Pinpoint the cell where the given text exists, returning its (X, Y) midpoint coordinate. 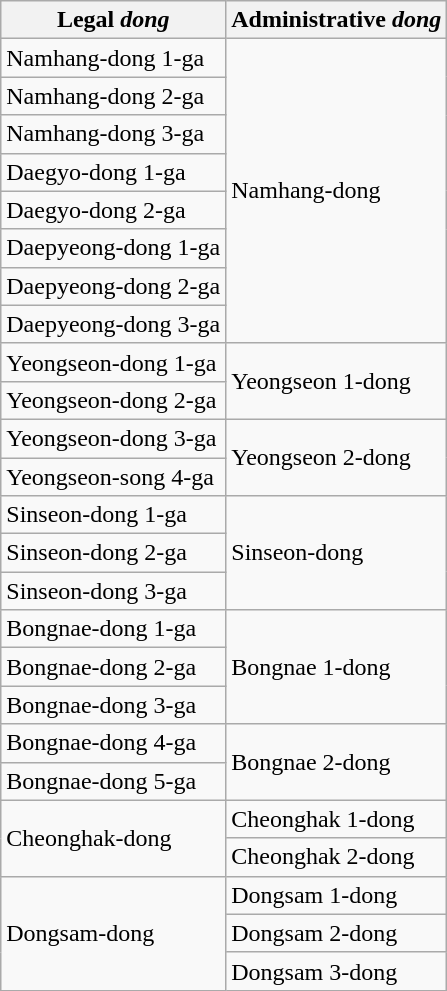
Sinseon-dong (336, 553)
Administrative dong (336, 20)
Namhang-dong 1-ga (114, 58)
Sinseon-dong 2-ga (114, 553)
Dongsam 3-dong (336, 971)
Yeongseon-dong 3-ga (114, 438)
Namhang-dong 2-ga (114, 96)
Dongsam-dong (114, 933)
Daegyo-dong 1-ga (114, 172)
Yeongseon 1-dong (336, 381)
Daegyo-dong 2-ga (114, 210)
Legal dong (114, 20)
Sinseon-dong 3-ga (114, 591)
Bongnae-dong 2-ga (114, 667)
Namhang-dong (336, 191)
Bongnae-dong 5-ga (114, 781)
Bongnae-dong 3-ga (114, 705)
Daepyeong-dong 1-ga (114, 248)
Cheonghak 1-dong (336, 819)
Daepyeong-dong 2-ga (114, 286)
Bongnae-dong 1-ga (114, 629)
Cheonghak 2-dong (336, 857)
Yeongseon-song 4-ga (114, 477)
Namhang-dong 3-ga (114, 134)
Yeongseon-dong 1-ga (114, 362)
Bongnae 2-dong (336, 762)
Daepyeong-dong 3-ga (114, 324)
Bongnae 1-dong (336, 667)
Yeongseon 2-dong (336, 457)
Sinseon-dong 1-ga (114, 515)
Bongnae-dong 4-ga (114, 743)
Dongsam 1-dong (336, 895)
Yeongseon-dong 2-ga (114, 400)
Cheonghak-dong (114, 838)
Dongsam 2-dong (336, 933)
